Find where the given text appears and provide that cell's center as [x, y] coordinate. 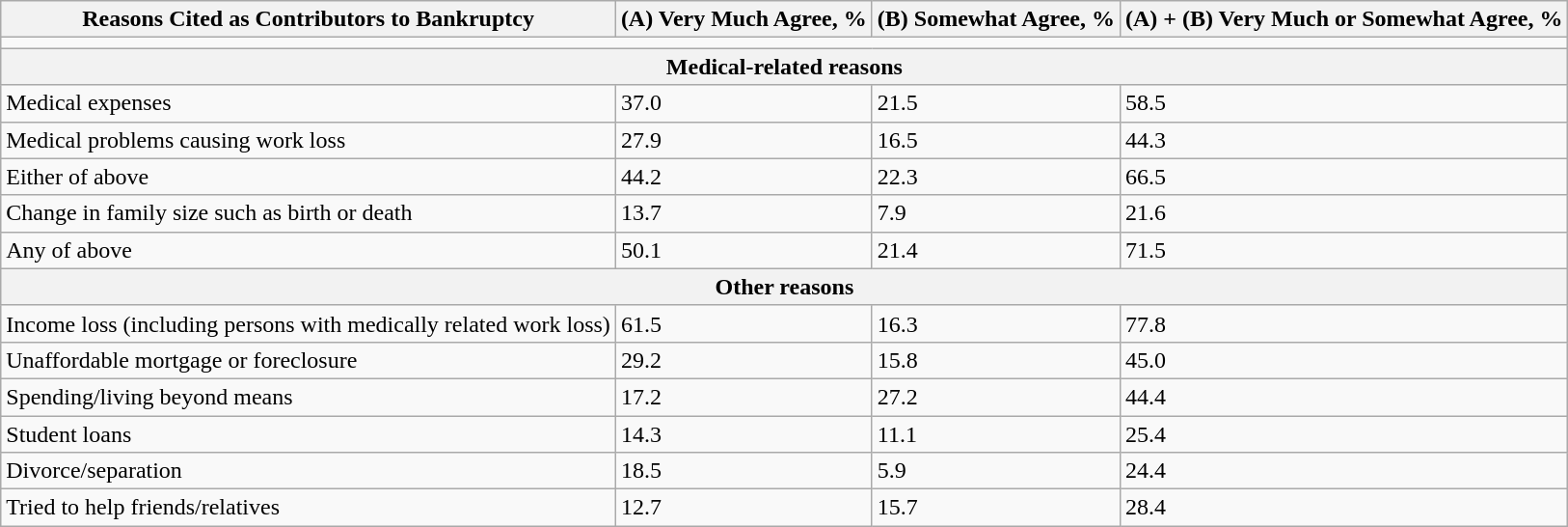
16.3 [995, 323]
24.4 [1344, 471]
27.9 [743, 140]
37.0 [743, 103]
21.6 [1344, 213]
14.3 [743, 433]
Either of above [309, 177]
44.2 [743, 177]
Medical problems causing work loss [309, 140]
22.3 [995, 177]
(B) Somewhat Agree, % [995, 19]
Student loans [309, 433]
15.8 [995, 360]
Change in family size such as birth or death [309, 213]
17.2 [743, 397]
71.5 [1344, 250]
Spending/living beyond means [309, 397]
21.4 [995, 250]
Reasons Cited as Contributors to Bankruptcy [309, 19]
45.0 [1344, 360]
16.5 [995, 140]
58.5 [1344, 103]
27.2 [995, 397]
Any of above [309, 250]
Divorce/separation [309, 471]
(A) + (B) Very Much or Somewhat Agree, % [1344, 19]
13.7 [743, 213]
44.3 [1344, 140]
28.4 [1344, 508]
77.8 [1344, 323]
15.7 [995, 508]
50.1 [743, 250]
29.2 [743, 360]
7.9 [995, 213]
(A) Very Much Agree, % [743, 19]
Medical expenses [309, 103]
11.1 [995, 433]
Medical-related reasons [785, 67]
61.5 [743, 323]
Unaffordable mortgage or foreclosure [309, 360]
5.9 [995, 471]
44.4 [1344, 397]
Other reasons [785, 287]
25.4 [1344, 433]
66.5 [1344, 177]
Tried to help friends/relatives [309, 508]
18.5 [743, 471]
21.5 [995, 103]
12.7 [743, 508]
Income loss (including persons with medically related work loss) [309, 323]
